Determine the [x, y] coordinate at the center of the cell enclosing the given text.  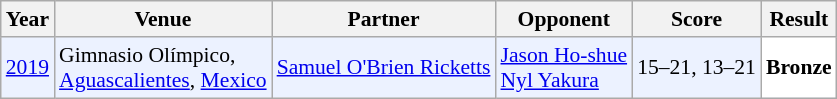
15–21, 13–21 [696, 68]
Opponent [564, 19]
Jason Ho-shue Nyl Yakura [564, 68]
Score [696, 19]
Partner [384, 19]
Year [28, 19]
Result [799, 19]
Gimnasio Olímpico,Aguascalientes, Mexico [163, 68]
Bronze [799, 68]
Venue [163, 19]
2019 [28, 68]
Samuel O'Brien Ricketts [384, 68]
